Determine the [X, Y] coordinate at the center of the cell enclosing the given text.  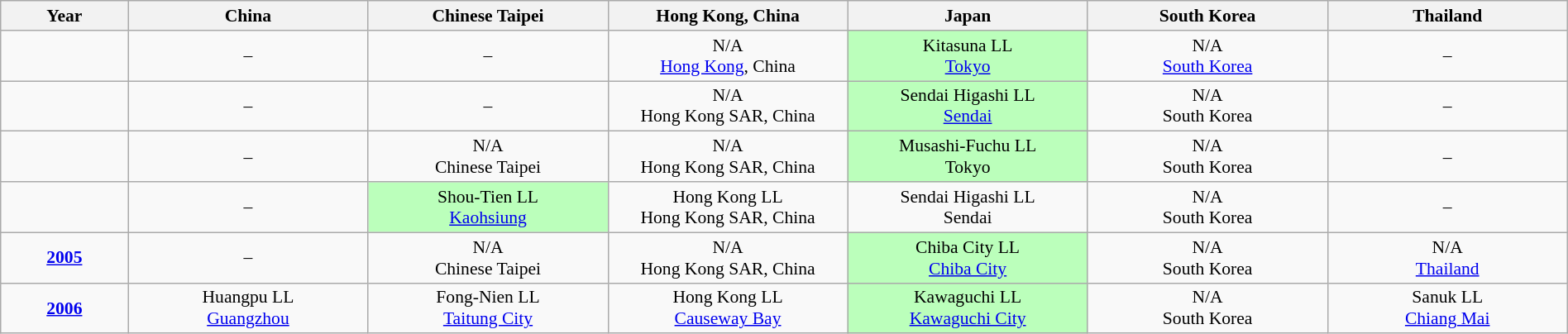
Kawaguchi LLKawaguchi City [968, 308]
Hong Kong LLHong Kong SAR, China [728, 207]
South Korea [1207, 16]
N/AHong Kong, China [728, 56]
2005 [65, 258]
Chinese Taipei [488, 16]
Year [65, 16]
Huangpu LLGuangzhou [248, 308]
Chiba City LLChiba City [968, 258]
Hong Kong, China [728, 16]
Hong Kong LLCauseway Bay [728, 308]
Fong-Nien LLTaitung City [488, 308]
Kitasuna LLTokyo [968, 56]
China [248, 16]
N/AThailand [1447, 258]
Shou-Tien LLKaohsiung [488, 207]
Thailand [1447, 16]
2006 [65, 308]
Sanuk LLChiang Mai [1447, 308]
Musashi-Fuchu LLTokyo [968, 157]
Japan [968, 16]
